Output the (X, Y) coordinate of the center of the cell containing the given text.  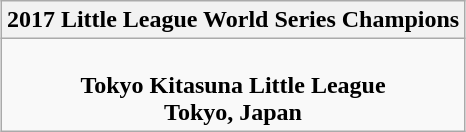
2017 Little League World Series Champions (232, 20)
Tokyo Kitasuna Little LeagueTokyo, Japan (232, 85)
